Output the [X, Y] coordinate of the center of the cell containing the given text.  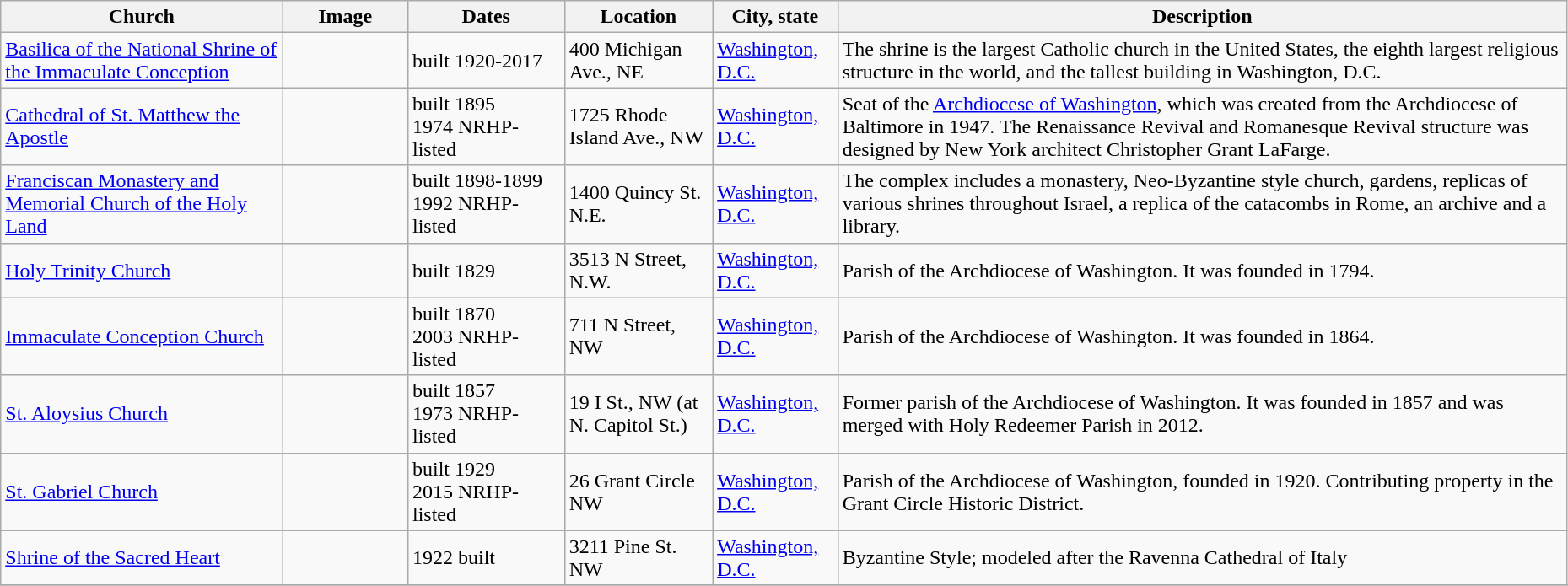
St. Aloysius Church [142, 414]
Parish of the Archdiocese of Washington. It was founded in 1794. [1202, 270]
built 18951974 NRHP-listed [486, 126]
1725 Rhode Island Ave., NW [639, 126]
1400 Quincy St. N.E. [639, 204]
Basilica of the National Shrine of the Immaculate Conception [142, 61]
Shrine of the Sacred Heart [142, 558]
built 1829 [486, 270]
built 18702003 NRHP-listed [486, 336]
19 I St., NW (at N. Capitol St.) [639, 414]
Immaculate Conception Church [142, 336]
1922 built [486, 558]
Former parish of the Archdiocese of Washington. It was founded in 1857 and was merged with Holy Redeemer Parish in 2012. [1202, 414]
Byzantine Style; modeled after the Ravenna Cathedral of Italy [1202, 558]
Location [639, 17]
Image [346, 17]
Church [142, 17]
Dates [486, 17]
Cathedral of St. Matthew the Apostle [142, 126]
Description [1202, 17]
built 19292015 NRHP-listed [486, 492]
711 N Street, NW [639, 336]
Holy Trinity Church [142, 270]
400 Michigan Ave., NE [639, 61]
3513 N Street, N.W. [639, 270]
City, state [776, 17]
3211 Pine St. NW [639, 558]
built 1898-18991992 NRHP-listed [486, 204]
built 18571973 NRHP-listed [486, 414]
built 1920-2017 [486, 61]
Parish of the Archdiocese of Washington, founded in 1920. Contributing property in the Grant Circle Historic District. [1202, 492]
St. Gabriel Church [142, 492]
Franciscan Monastery and Memorial Church of the Holy Land [142, 204]
Parish of the Archdiocese of Washington. It was founded in 1864. [1202, 336]
26 Grant Circle NW [639, 492]
